Determine the [x, y] coordinate at the center of the cell enclosing the given text.  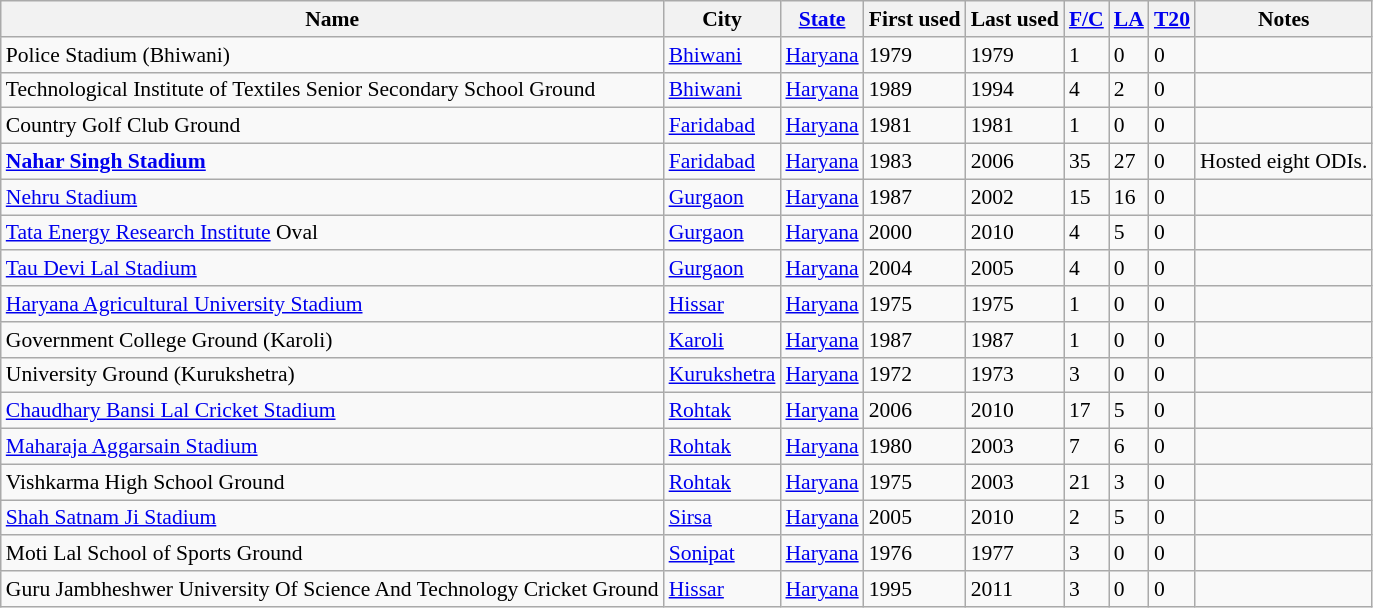
Moti Lal School of Sports Ground [332, 554]
16 [1129, 197]
1972 [915, 375]
2002 [1015, 197]
State [822, 19]
Shah Satnam Ji Stadium [332, 518]
City [722, 19]
Nahar Singh Stadium [332, 162]
2000 [915, 233]
15 [1086, 197]
T20 [1172, 19]
1989 [915, 90]
Sonipat [722, 554]
1977 [1015, 554]
7 [1086, 447]
21 [1086, 482]
Tau Devi Lal Stadium [332, 269]
1994 [1015, 90]
University Ground (Kurukshetra) [332, 375]
Technological Institute of Textiles Senior Secondary School Ground [332, 90]
1976 [915, 554]
LA [1129, 19]
Maharaja Aggarsain Stadium [332, 447]
Name [332, 19]
2011 [1015, 589]
1983 [915, 162]
Government College Ground (Karoli) [332, 340]
6 [1129, 447]
Chaudhary Bansi Lal Cricket Stadium [332, 411]
27 [1129, 162]
Notes [1284, 19]
Haryana Agricultural University Stadium [332, 304]
Guru Jambheshwer University Of Science And Technology Cricket Ground [332, 589]
1980 [915, 447]
1995 [915, 589]
F/C [1086, 19]
Tata Energy Research Institute Oval [332, 233]
Sirsa [722, 518]
Nehru Stadium [332, 197]
First used [915, 19]
Police Stadium (Bhiwani) [332, 55]
35 [1086, 162]
Vishkarma High School Ground [332, 482]
17 [1086, 411]
Hosted eight ODIs. [1284, 162]
1973 [1015, 375]
Last used [1015, 19]
Kurukshetra [722, 375]
Country Golf Club Ground [332, 126]
2004 [915, 269]
Karoli [722, 340]
